Return [x, y] of the center of cell containing provided text 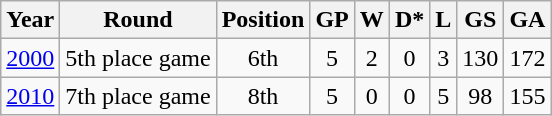
L [444, 20]
Round [138, 20]
2 [372, 58]
GP [332, 20]
130 [480, 58]
Position [263, 20]
GS [480, 20]
7th place game [138, 96]
155 [528, 96]
6th [263, 58]
5th place game [138, 58]
2010 [30, 96]
3 [444, 58]
98 [480, 96]
172 [528, 58]
Year [30, 20]
2000 [30, 58]
GA [528, 20]
8th [263, 96]
D* [409, 20]
W [372, 20]
